Scan for the cell matching the given text and deliver its (X, Y) coordinate at center. 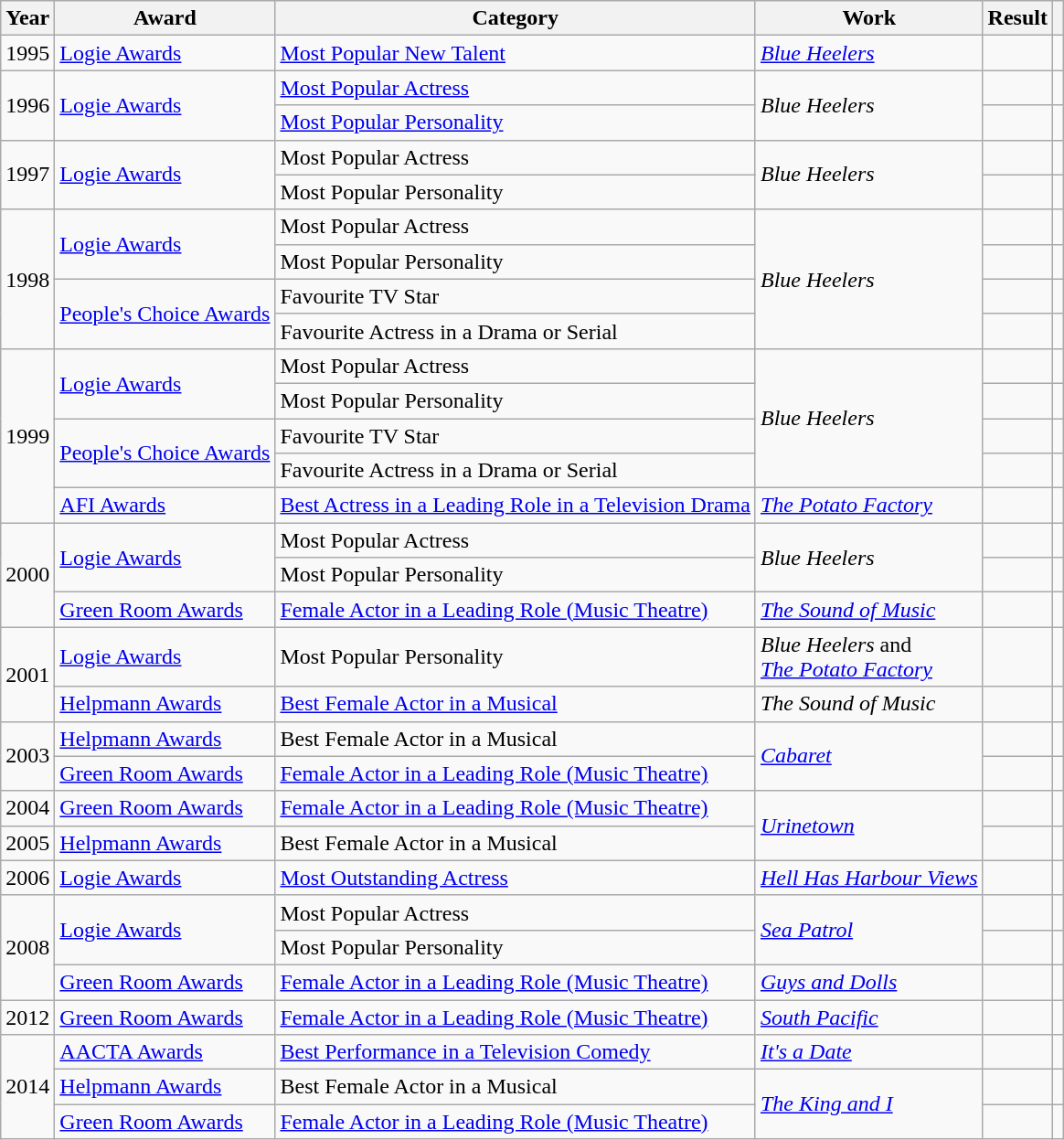
2006 (27, 878)
1995 (27, 53)
AACTA Awards (165, 1052)
1998 (27, 279)
2004 (27, 808)
1996 (27, 105)
2005 (27, 843)
It's a Date (868, 1052)
Work (868, 18)
The King and I (868, 1104)
Most Outstanding Actress (516, 878)
2012 (27, 1017)
Most Popular New Talent (516, 53)
AFI Awards (165, 506)
Award (165, 18)
2003 (27, 756)
South Pacific (868, 1017)
Hell Has Harbour Views (868, 878)
Result (1017, 18)
The Potato Factory (868, 506)
Blue Heelers and The Potato Factory (868, 656)
Cabaret (868, 756)
Guys and Dolls (868, 982)
2014 (27, 1087)
Category (516, 18)
2000 (27, 575)
Sea Patrol (868, 930)
1997 (27, 175)
1999 (27, 435)
Year (27, 18)
2008 (27, 947)
Best Actress in a Leading Role in a Television Drama (516, 506)
Best Performance in a Television Comedy (516, 1052)
2001 (27, 675)
Urinetown (868, 826)
